Return (x, y) of the center of cell containing provided text 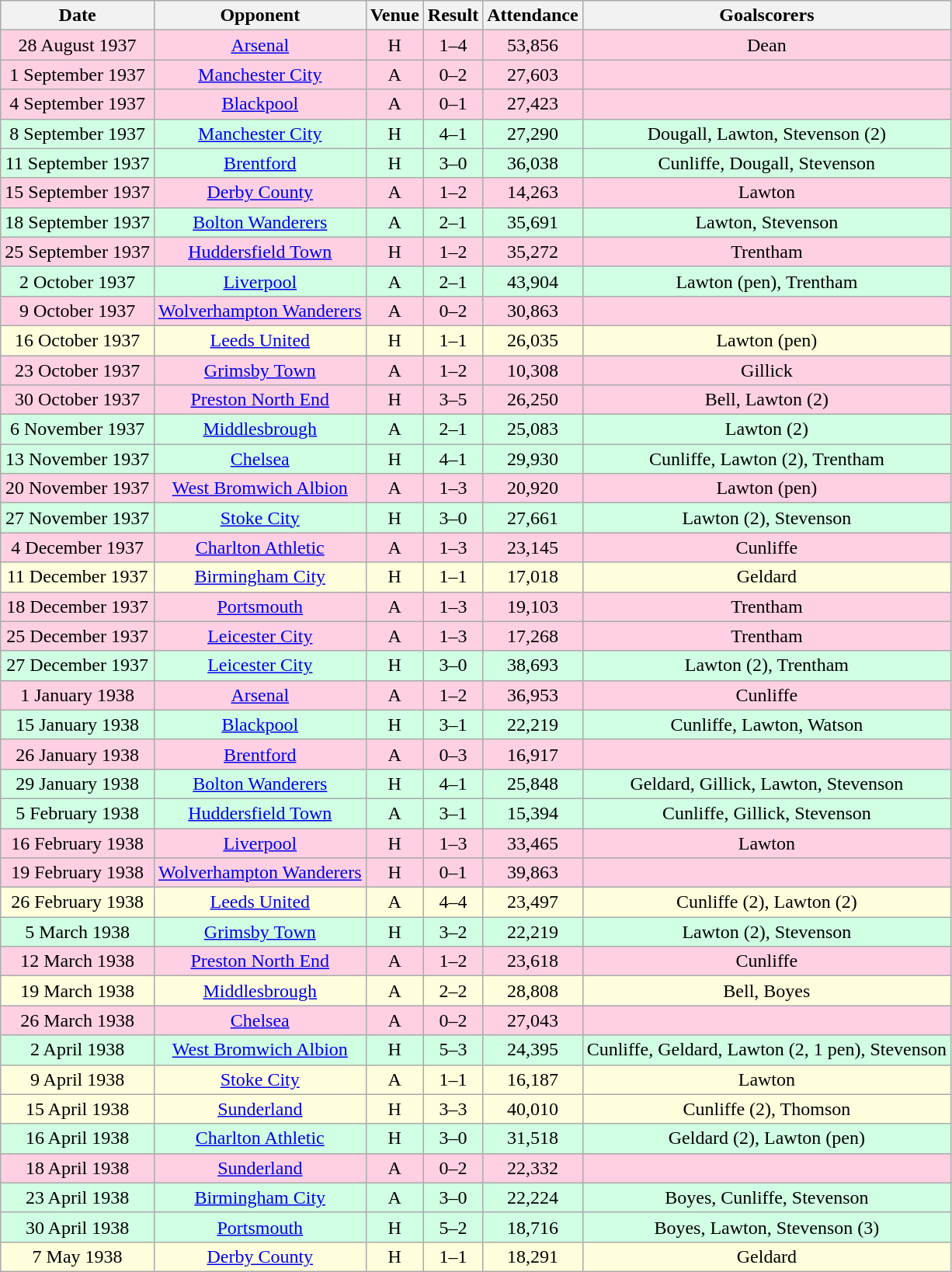
11 December 1937 (78, 577)
19 March 1938 (78, 991)
27 December 1937 (78, 666)
31,518 (533, 1138)
30 October 1937 (78, 400)
Attendance (533, 16)
Gillick (767, 370)
18 September 1937 (78, 222)
Cunliffe (2), Lawton (2) (767, 902)
16 October 1937 (78, 340)
5–2 (453, 1227)
16 February 1938 (78, 843)
Boyes, Cunliffe, Stevenson (767, 1197)
Result (453, 16)
Cunliffe, Gillick, Stevenson (767, 813)
Dean (767, 45)
43,904 (533, 281)
26 February 1938 (78, 902)
2–2 (453, 991)
7 May 1938 (78, 1256)
29 January 1938 (78, 784)
38,693 (533, 666)
14,263 (533, 193)
Bell, Boyes (767, 991)
13 November 1937 (78, 459)
25 December 1937 (78, 636)
19 February 1938 (78, 873)
28 August 1937 (78, 45)
1 January 1938 (78, 695)
25,083 (533, 429)
Boyes, Lawton, Stevenson (3) (767, 1227)
12 March 1938 (78, 961)
Cunliffe, Dougall, Stevenson (767, 163)
27 November 1937 (78, 518)
Geldard (2), Lawton (pen) (767, 1138)
2 October 1937 (78, 281)
53,856 (533, 45)
18 December 1937 (78, 606)
27,603 (533, 75)
15 September 1937 (78, 193)
27,423 (533, 104)
29,930 (533, 459)
Cunliffe, Lawton, Watson (767, 725)
36,953 (533, 695)
16 April 1938 (78, 1138)
Venue (394, 16)
4–4 (453, 902)
33,465 (533, 843)
15 January 1938 (78, 725)
Lawton (2), Trentham (767, 666)
27,661 (533, 518)
22,224 (533, 1197)
35,272 (533, 252)
18 April 1938 (78, 1168)
35,691 (533, 222)
17,268 (533, 636)
26,035 (533, 340)
26 January 1938 (78, 754)
16,917 (533, 754)
Goalscorers (767, 16)
16,187 (533, 1079)
Lawton (2) (767, 429)
1 September 1937 (78, 75)
23,145 (533, 547)
9 October 1937 (78, 311)
26 March 1938 (78, 1020)
Opponent (259, 16)
Dougall, Lawton, Stevenson (2) (767, 134)
11 September 1937 (78, 163)
Geldard, Gillick, Lawton, Stevenson (767, 784)
15,394 (533, 813)
5 March 1938 (78, 932)
3–3 (453, 1109)
23,618 (533, 961)
15 April 1938 (78, 1109)
Cunliffe, Geldard, Lawton (2, 1 pen), Stevenson (767, 1050)
36,038 (533, 163)
8 September 1937 (78, 134)
28,808 (533, 991)
3–5 (453, 400)
25 September 1937 (78, 252)
25,848 (533, 784)
5 February 1938 (78, 813)
5–3 (453, 1050)
23,497 (533, 902)
18,716 (533, 1227)
3–2 (453, 932)
26,250 (533, 400)
30,863 (533, 311)
20,920 (533, 488)
9 April 1938 (78, 1079)
6 November 1937 (78, 429)
19,103 (533, 606)
17,018 (533, 577)
Cunliffe, Lawton (2), Trentham (767, 459)
1–4 (453, 45)
40,010 (533, 1109)
23 October 1937 (78, 370)
0–3 (453, 754)
4 December 1937 (78, 547)
10,308 (533, 370)
27,290 (533, 134)
Lawton, Stevenson (767, 222)
18,291 (533, 1256)
Cunliffe (2), Thomson (767, 1109)
23 April 1938 (78, 1197)
Bell, Lawton (2) (767, 400)
30 April 1938 (78, 1227)
22,332 (533, 1168)
Lawton (pen), Trentham (767, 281)
27,043 (533, 1020)
20 November 1937 (78, 488)
24,395 (533, 1050)
4 September 1937 (78, 104)
2 April 1938 (78, 1050)
Date (78, 16)
39,863 (533, 873)
